Pinpoint the cell where the given text exists, returning its (x, y) midpoint coordinate. 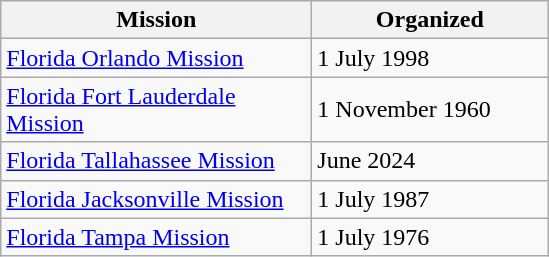
Florida Jacksonville Mission (156, 199)
Florida Tampa Mission (156, 237)
Florida Fort Lauderdale Mission (156, 110)
Florida Tallahassee Mission (156, 161)
June 2024 (430, 161)
1 July 1987 (430, 199)
1 July 1998 (430, 58)
Organized (430, 20)
1 July 1976 (430, 237)
Mission (156, 20)
1 November 1960 (430, 110)
Florida Orlando Mission (156, 58)
